From the cell containing the given text, extract its center point as (X, Y) coordinate. 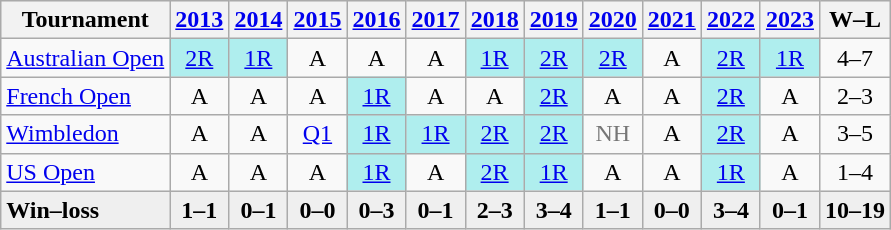
1–4 (854, 172)
10–19 (854, 210)
2022 (730, 20)
2017 (436, 20)
2016 (376, 20)
2019 (554, 20)
Wimbledon (86, 134)
2018 (494, 20)
3–5 (854, 134)
2023 (790, 20)
French Open (86, 96)
2013 (200, 20)
Q1 (318, 134)
2020 (612, 20)
Win–loss (86, 210)
Tournament (86, 20)
2014 (258, 20)
0–3 (376, 210)
4–7 (854, 58)
NH (612, 134)
2015 (318, 20)
US Open (86, 172)
Australian Open (86, 58)
2021 (672, 20)
W–L (854, 20)
